Identify which cell holds the provided text, then report its (x, y) central coordinate. 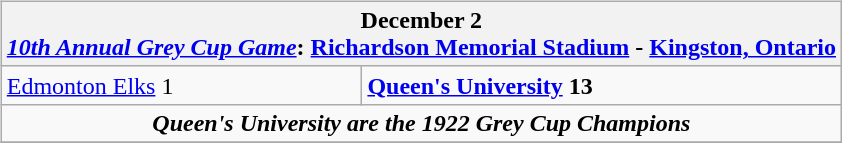
December 210th Annual Grey Cup Game: Richardson Memorial Stadium - Kingston, Ontario (421, 34)
Edmonton Elks 1 (182, 85)
Queen's University 13 (602, 85)
Queen's University are the 1922 Grey Cup Champions (421, 123)
